Return the (x, y) coordinate for the center point of the cell that contains the specified text.  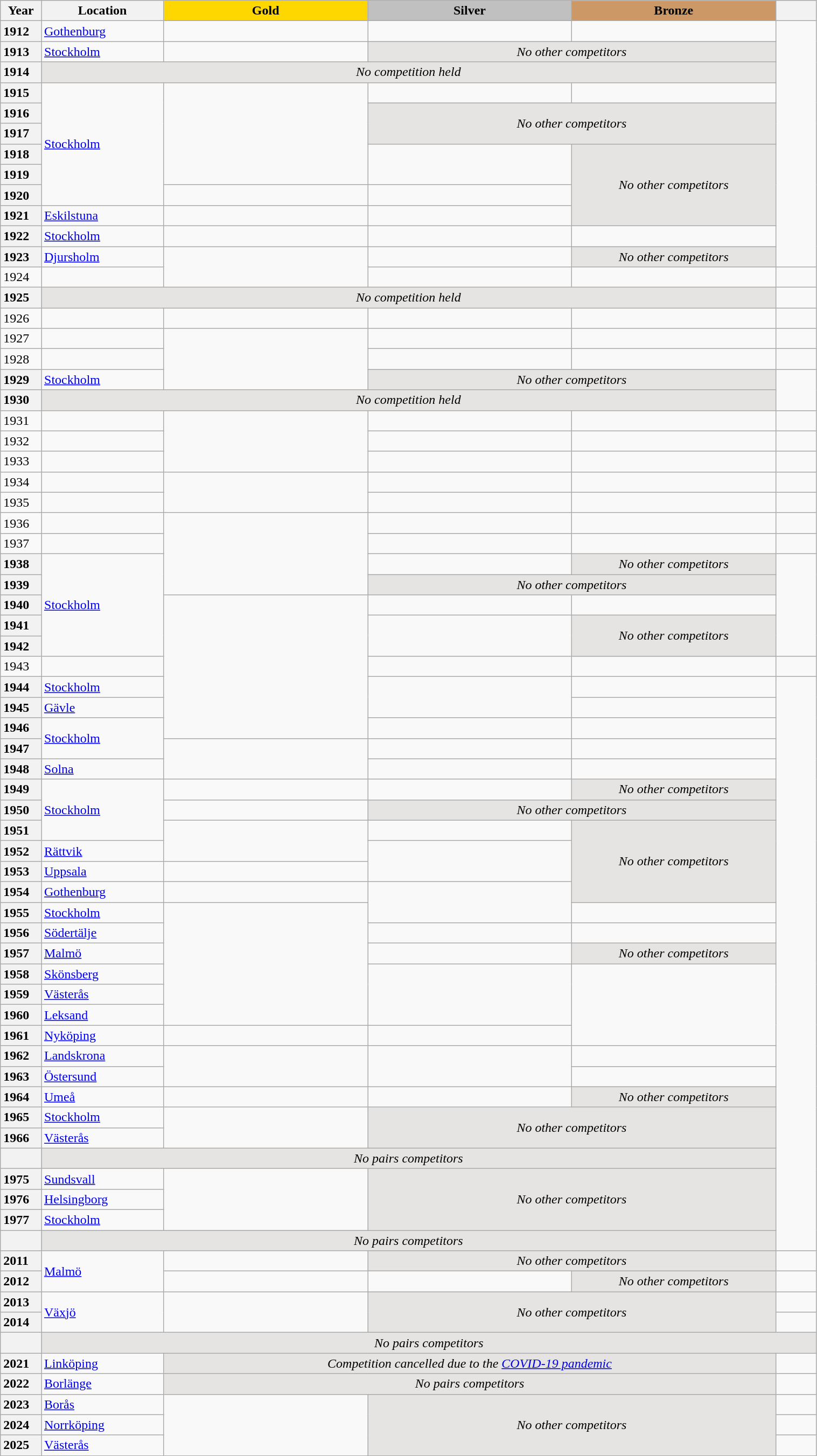
1922 (21, 236)
1927 (21, 339)
1977 (21, 1220)
2012 (21, 1282)
1932 (21, 441)
2022 (21, 1384)
Borås (102, 1404)
Södertälje (102, 933)
1930 (21, 400)
1944 (21, 687)
1912 (21, 31)
Borlänge (102, 1384)
1951 (21, 830)
1949 (21, 789)
1966 (21, 1138)
1975 (21, 1179)
Linköping (102, 1363)
1941 (21, 626)
Uppsala (102, 871)
1916 (21, 113)
1956 (21, 933)
2024 (21, 1425)
Nyköping (102, 1035)
Year (21, 11)
1964 (21, 1097)
1936 (21, 523)
Växjö (102, 1312)
1961 (21, 1035)
1960 (21, 1015)
1915 (21, 93)
Djursholm (102, 257)
1939 (21, 584)
Landskrona (102, 1056)
1942 (21, 646)
1954 (21, 892)
1943 (21, 667)
1940 (21, 605)
1959 (21, 995)
Bronze (673, 11)
Sundsvall (102, 1179)
1914 (21, 72)
1913 (21, 52)
1921 (21, 215)
1923 (21, 257)
Gävle (102, 708)
1919 (21, 174)
1946 (21, 728)
1918 (21, 154)
1937 (21, 543)
1934 (21, 482)
1950 (21, 810)
1924 (21, 277)
Solna (102, 769)
Skönsberg (102, 974)
1948 (21, 769)
Silver (470, 11)
Gold (266, 11)
2014 (21, 1322)
2023 (21, 1404)
Rättvik (102, 851)
1931 (21, 421)
1955 (21, 913)
1976 (21, 1199)
1925 (21, 298)
2013 (21, 1302)
Helsingborg (102, 1199)
1929 (21, 380)
Leksand (102, 1015)
Eskilstuna (102, 215)
2021 (21, 1363)
1945 (21, 708)
Umeå (102, 1097)
1920 (21, 195)
1965 (21, 1117)
1947 (21, 748)
Competition cancelled due to the COVID-19 pandemic (470, 1363)
1962 (21, 1056)
1935 (21, 502)
1917 (21, 134)
1963 (21, 1076)
1953 (21, 871)
2025 (21, 1445)
1926 (21, 318)
1957 (21, 954)
1933 (21, 461)
2011 (21, 1261)
1938 (21, 564)
Norrköping (102, 1425)
1928 (21, 359)
1952 (21, 851)
Location (102, 11)
1958 (21, 974)
Östersund (102, 1076)
